From the cell containing the given text, extract its center point as [x, y] coordinate. 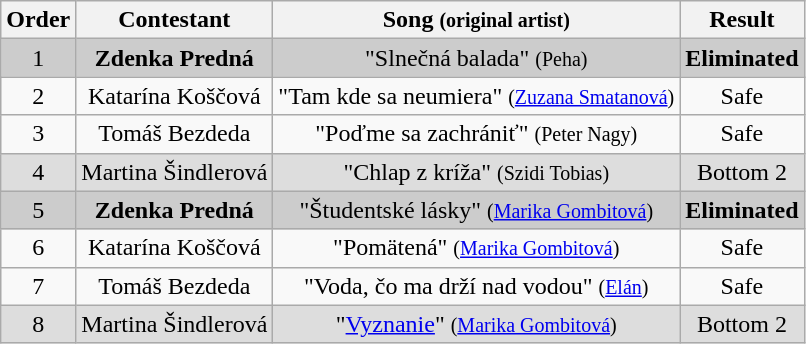
8 [38, 324]
4 [38, 172]
3 [38, 134]
Result [742, 20]
"Poďme sa zachrániť" (Peter Nagy) [476, 134]
7 [38, 286]
"Voda, čo ma drží nad vodou" (Elán) [476, 286]
6 [38, 248]
1 [38, 58]
"Slnečná balada" (Peha) [476, 58]
5 [38, 210]
2 [38, 96]
"Tam kde sa neumiera" (Zuzana Smatanová) [476, 96]
"Pomätená" (Marika Gombitová) [476, 248]
Contestant [174, 20]
"Vyznanie" (Marika Gombitová) [476, 324]
Order [38, 20]
Song (original artist) [476, 20]
"Študentské lásky" (Marika Gombitová) [476, 210]
"Chlap z kríža" (Szidi Tobias) [476, 172]
